Output the [X, Y] coordinate of the center of the cell containing the given text.  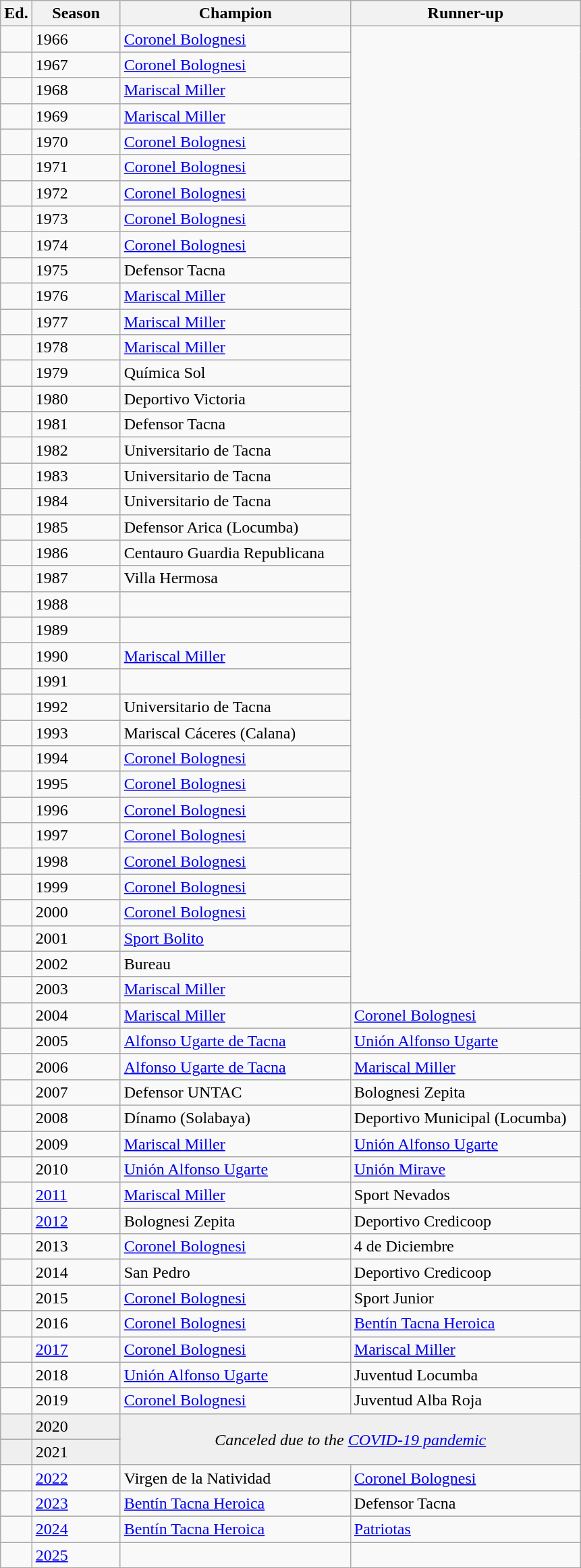
Champion [235, 13]
1978 [76, 348]
1990 [76, 655]
1998 [76, 861]
Química Sol [235, 373]
1966 [76, 39]
1981 [76, 425]
Ed. [16, 13]
1996 [76, 810]
2019 [76, 1401]
1976 [76, 296]
Juventud Locumba [466, 1375]
1970 [76, 142]
2018 [76, 1375]
1982 [76, 450]
2003 [76, 990]
1997 [76, 836]
1968 [76, 90]
2005 [76, 1041]
2017 [76, 1349]
1995 [76, 784]
2021 [76, 1452]
Villa Hermosa [235, 578]
Sport Junior [466, 1298]
1988 [76, 604]
2006 [76, 1066]
2001 [76, 938]
1971 [76, 167]
2015 [76, 1298]
Sport Nevados [466, 1195]
2012 [76, 1221]
Mariscal Cáceres (Calana) [235, 732]
Juventud Alba Roja [466, 1401]
1999 [76, 887]
1991 [76, 681]
2025 [76, 1555]
1969 [76, 116]
2014 [76, 1272]
2022 [76, 1478]
2013 [76, 1247]
1994 [76, 759]
2007 [76, 1092]
2020 [76, 1426]
4 de Diciembre [466, 1247]
Runner-up [466, 13]
Defensor Arica (Locumba) [235, 527]
2016 [76, 1324]
2000 [76, 913]
2010 [76, 1170]
1985 [76, 527]
Defensor UNTAC [235, 1092]
2011 [76, 1195]
Dínamo (Solabaya) [235, 1118]
San Pedro [235, 1272]
1986 [76, 553]
1972 [76, 193]
1967 [76, 65]
2009 [76, 1144]
1974 [76, 244]
2024 [76, 1529]
Deportivo Victoria [235, 399]
Deportivo Municipal (Locumba) [466, 1118]
2023 [76, 1503]
1992 [76, 707]
1993 [76, 732]
1987 [76, 578]
Unión Mirave [466, 1170]
Patriotas [466, 1529]
1975 [76, 270]
2004 [76, 1015]
1973 [76, 219]
Canceled due to the COVID-19 pandemic [350, 1439]
Sport Bolito [235, 938]
1980 [76, 399]
1989 [76, 630]
1979 [76, 373]
1984 [76, 502]
2002 [76, 964]
Season [76, 13]
1977 [76, 322]
Bureau [235, 964]
Virgen de la Natividad [235, 1478]
1983 [76, 476]
2008 [76, 1118]
Centauro Guardia Republicana [235, 553]
